For the text-containing cell, return its midpoint in [X, Y] coordinate format. 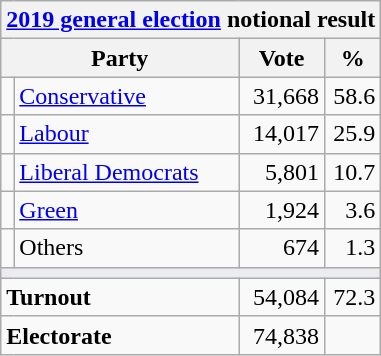
Others [126, 248]
Party [120, 58]
674 [282, 248]
1,924 [282, 210]
Turnout [120, 297]
2019 general election notional result [191, 20]
Liberal Democrats [126, 172]
25.9 [353, 134]
74,838 [282, 335]
14,017 [282, 134]
1.3 [353, 248]
31,668 [282, 96]
Electorate [120, 335]
5,801 [282, 172]
58.6 [353, 96]
Green [126, 210]
Conservative [126, 96]
Vote [282, 58]
54,084 [282, 297]
72.3 [353, 297]
Labour [126, 134]
3.6 [353, 210]
10.7 [353, 172]
% [353, 58]
